For the text-containing cell, return its midpoint in [x, y] coordinate format. 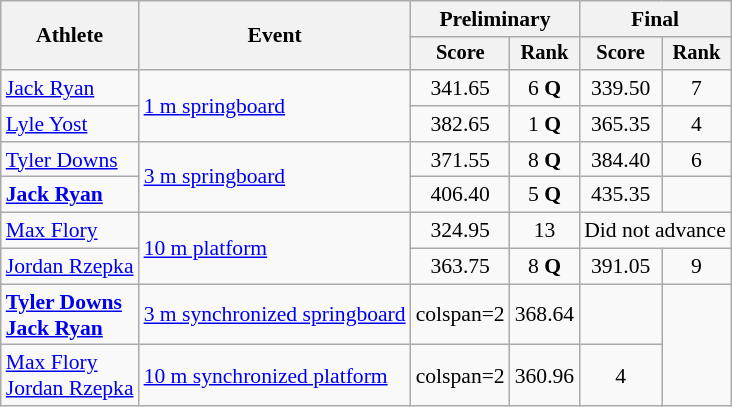
371.55 [460, 160]
360.96 [544, 376]
384.40 [620, 160]
7 [696, 88]
365.35 [620, 124]
406.40 [460, 195]
1 Q [544, 124]
391.05 [620, 267]
6 Q [544, 88]
435.35 [620, 195]
13 [544, 231]
Max FloryJordan Rzepka [70, 376]
Event [275, 36]
10 m platform [275, 248]
1 m springboard [275, 106]
Jordan Rzepka [70, 267]
3 m springboard [275, 178]
363.75 [460, 267]
Athlete [70, 36]
Preliminary [496, 19]
5 Q [544, 195]
Final [655, 19]
382.65 [460, 124]
Max Flory [70, 231]
368.64 [544, 314]
Did not advance [655, 231]
6 [696, 160]
Lyle Yost [70, 124]
9 [696, 267]
3 m synchronized springboard [275, 314]
324.95 [460, 231]
Tyler DownsJack Ryan [70, 314]
341.65 [460, 88]
10 m synchronized platform [275, 376]
339.50 [620, 88]
Tyler Downs [70, 160]
